Output the (x, y) coordinate of the center of the cell containing the given text.  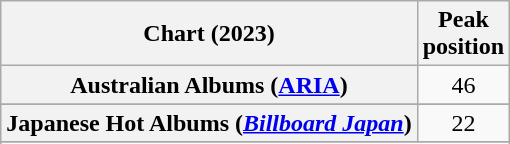
22 (463, 123)
Australian Albums (ARIA) (209, 85)
46 (463, 85)
Japanese Hot Albums (Billboard Japan) (209, 123)
Chart (2023) (209, 34)
Peakposition (463, 34)
